Find where the given text appears and provide that cell's center as [X, Y] coordinate. 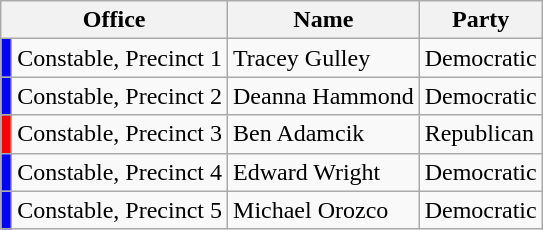
Tracey Gulley [324, 58]
Name [324, 20]
Ben Adamcik [324, 134]
Constable, Precinct 2 [120, 96]
Deanna Hammond [324, 96]
Constable, Precinct 1 [120, 58]
Constable, Precinct 5 [120, 210]
Constable, Precinct 4 [120, 172]
Republican [480, 134]
Party [480, 20]
Office [114, 20]
Michael Orozco [324, 210]
Edward Wright [324, 172]
Constable, Precinct 3 [120, 134]
